Return [x, y] of the center of cell containing provided text 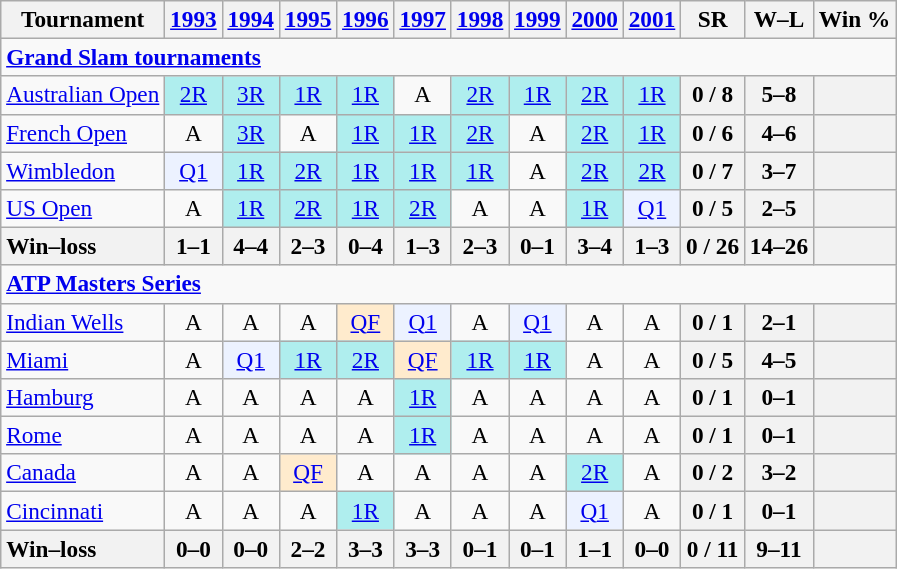
0–4 [366, 246]
Indian Wells [83, 322]
0 / 11 [713, 548]
2–2 [308, 548]
Grand Slam tournaments [448, 57]
2001 [652, 19]
2000 [594, 19]
Miami [83, 359]
4–6 [778, 133]
1993 [194, 19]
SR [713, 19]
Hamburg [83, 397]
5–8 [778, 95]
Rome [83, 435]
14–26 [778, 246]
1997 [422, 19]
4–4 [250, 246]
French Open [83, 133]
1998 [480, 19]
1995 [308, 19]
0 / 6 [713, 133]
1996 [366, 19]
0 / 2 [713, 473]
Win % [854, 19]
Cincinnati [83, 510]
4–5 [778, 359]
2–5 [778, 208]
Australian Open [83, 95]
Tournament [83, 19]
9–11 [778, 548]
1999 [538, 19]
W–L [778, 19]
3–2 [778, 473]
Canada [83, 473]
Wimbledon [83, 170]
ATP Masters Series [448, 284]
2–1 [778, 322]
0 / 8 [713, 95]
US Open [83, 208]
1994 [250, 19]
3–4 [594, 246]
0 / 7 [713, 170]
0 / 26 [713, 246]
3–7 [778, 170]
